Determine the (X, Y) coordinate at the center of the cell enclosing the given text.  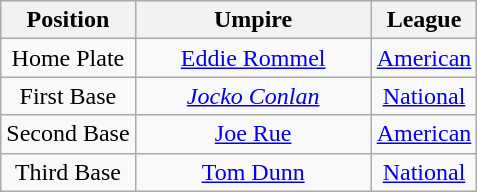
Jocko Conlan (253, 96)
Second Base (68, 134)
Eddie Rommel (253, 58)
First Base (68, 96)
Joe Rue (253, 134)
Position (68, 20)
Third Base (68, 172)
Home Plate (68, 58)
Tom Dunn (253, 172)
Umpire (253, 20)
League (424, 20)
